Output the [X, Y] coordinate of the center of the cell containing the given text.  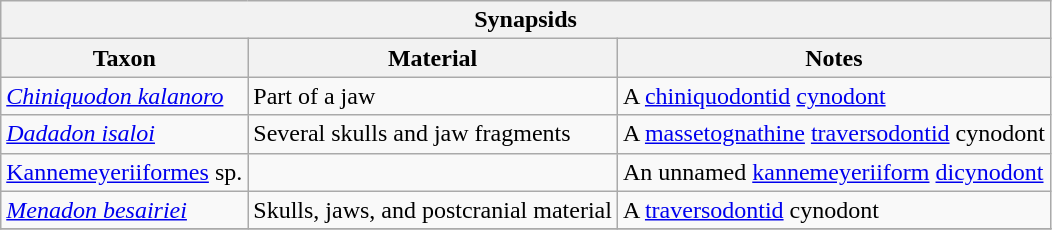
Notes [834, 58]
An unnamed kannemeyeriiform dicynodont [834, 172]
Chiniquodon kalanoro [124, 96]
Skulls, jaws, and postcranial material [433, 210]
Several skulls and jaw fragments [433, 134]
Material [433, 58]
A chiniquodontid cynodont [834, 96]
Dadadon isaloi [124, 134]
Kannemeyeriiformes sp. [124, 172]
A massetognathine traversodontid cynodont [834, 134]
Taxon [124, 58]
Menadon besairiei [124, 210]
Part of a jaw [433, 96]
Synapsids [526, 20]
A traversodontid cynodont [834, 210]
